Detect which cell encompasses the target text, then output its [X, Y] center coordinate. 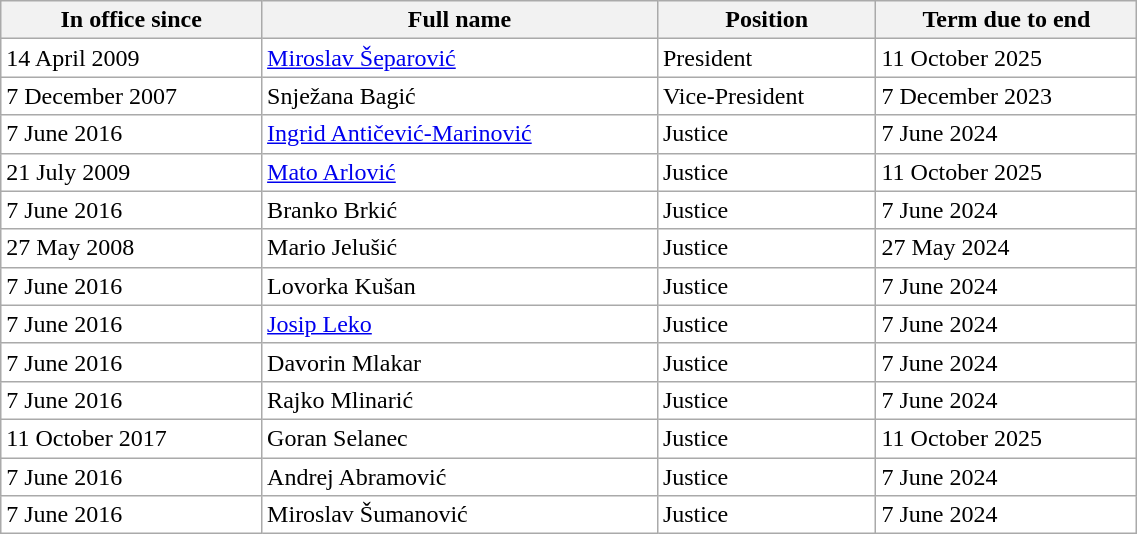
Lovorka Kušan [460, 286]
President [766, 58]
Mario Jelušić [460, 248]
Miroslav Šeparović [460, 58]
Andrej Abramović [460, 477]
7 December 2023 [1006, 96]
Davorin Mlakar [460, 362]
Vice-President [766, 96]
In office since [132, 20]
Goran Selanec [460, 438]
27 May 2008 [132, 248]
Branko Brkić [460, 210]
Term due to end [1006, 20]
Josip Leko [460, 324]
Snježana Bagić [460, 96]
7 December 2007 [132, 96]
14 April 2009 [132, 58]
21 July 2009 [132, 172]
Ingrid Antičević-Marinović [460, 134]
Mato Arlović [460, 172]
Rajko Mlinarić [460, 400]
Position [766, 20]
11 October 2017 [132, 438]
27 May 2024 [1006, 248]
Miroslav Šumanović [460, 515]
Full name [460, 20]
